Scan for the cell matching the given text and deliver its [x, y] coordinate at center. 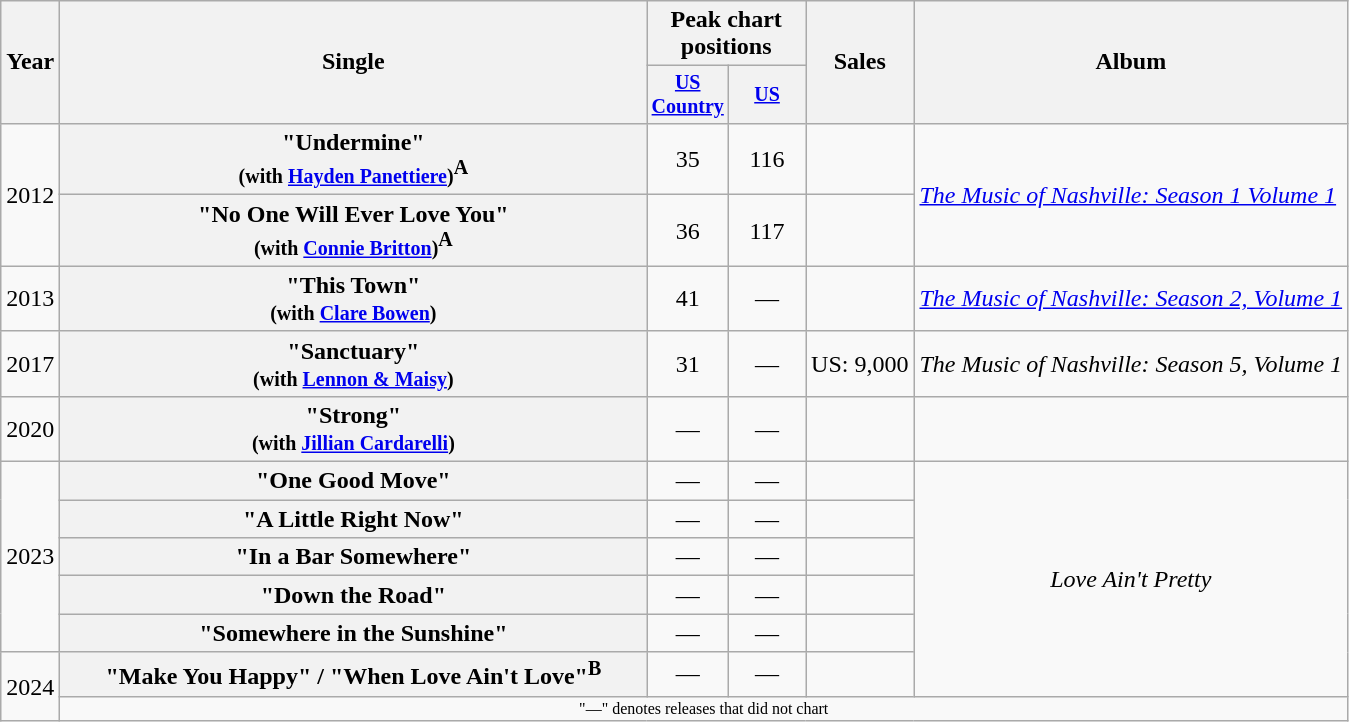
Sales [860, 62]
117 [768, 231]
"In a Bar Somewhere" [354, 557]
2020 [30, 430]
2023 [30, 557]
"A Little Right Now" [354, 519]
Year [30, 62]
"This Town" (with Clare Bowen) [354, 298]
2017 [30, 364]
116 [768, 159]
"—" denotes releases that did not chart [704, 708]
Peak chartpositions [726, 34]
The Music of Nashville: Season 5, Volume 1 [1131, 364]
2012 [30, 194]
36 [688, 231]
Album [1131, 62]
"Down the Road" [354, 595]
"Strong" (with Jillian Cardarelli) [354, 430]
"No One Will Ever Love You" (with Connie Britton)A [354, 231]
The Music of Nashville: Season 1 Volume 1 [1131, 194]
US: 9,000 [860, 364]
"Undermine" (with Hayden Panettiere)A [354, 159]
2013 [30, 298]
The Music of Nashville: Season 2, Volume 1 [1131, 298]
Single [354, 62]
"Make You Happy" / "When Love Ain't Love"B [354, 674]
US Country [688, 94]
31 [688, 364]
"Somewhere in the Sunshine" [354, 633]
Love Ain't Pretty [1131, 580]
41 [688, 298]
"Sanctuary" (with Lennon & Maisy) [354, 364]
35 [688, 159]
2024 [30, 686]
US [768, 94]
"One Good Move" [354, 481]
